Locate the cell with the specified text and output its [x, y] center coordinate. 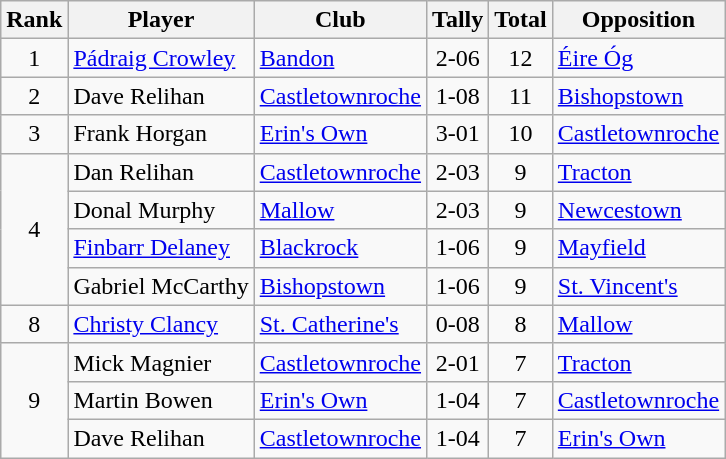
Frank Horgan [161, 134]
Rank [34, 20]
Opposition [638, 20]
10 [521, 134]
Éire Óg [638, 58]
2 [34, 96]
2-01 [458, 362]
Tally [458, 20]
3 [34, 134]
Christy Clancy [161, 324]
1 [34, 58]
Club [340, 20]
2-06 [458, 58]
3-01 [458, 134]
11 [521, 96]
4 [34, 229]
0-08 [458, 324]
Pádraig Crowley [161, 58]
Gabriel McCarthy [161, 286]
Total [521, 20]
St. Vincent's [638, 286]
Martin Bowen [161, 400]
St. Catherine's [340, 324]
Donal Murphy [161, 210]
Finbarr Delaney [161, 248]
1-08 [458, 96]
Mick Magnier [161, 362]
12 [521, 58]
Newcestown [638, 210]
Player [161, 20]
Bandon [340, 58]
Dan Relihan [161, 172]
Blackrock [340, 248]
Mayfield [638, 248]
